Output the [X, Y] coordinate of the center of the cell containing the given text.  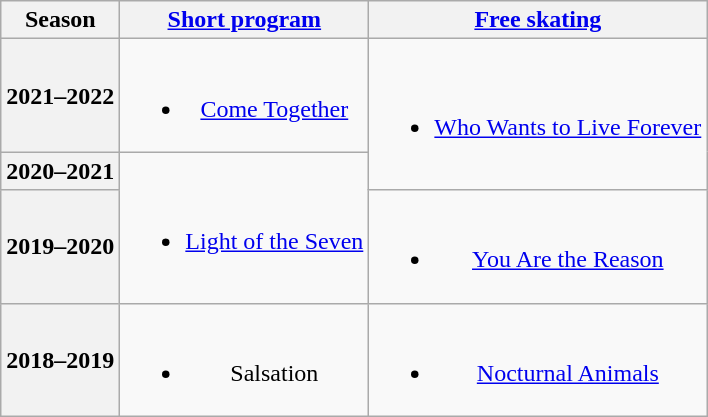
Nocturnal Animals [538, 360]
You Are the Reason [538, 246]
Salsation [244, 360]
Season [60, 20]
Light of the Seven [244, 228]
2018–2019 [60, 360]
Short program [244, 20]
Come Together [244, 96]
2019–2020 [60, 246]
Who Wants to Live Forever [538, 114]
2020–2021 [60, 171]
2021–2022 [60, 96]
Free skating [538, 20]
